Locate the cell with the specified text and output its [x, y] center coordinate. 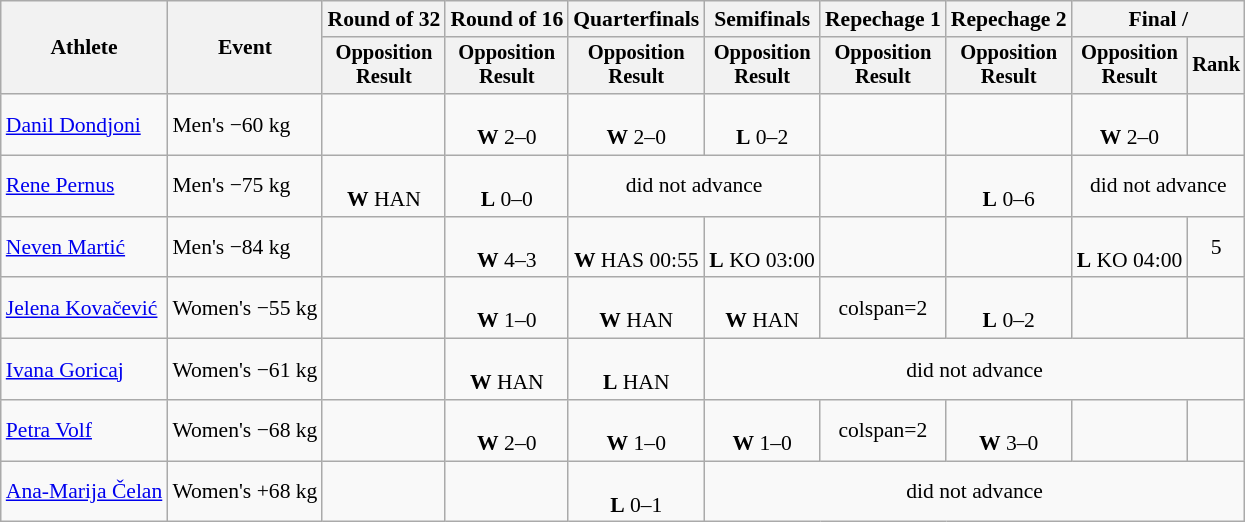
Petra Volf [84, 430]
Final / [1158, 19]
W 3–0 [1009, 430]
5 [1216, 248]
Men's −60 kg [244, 124]
Ivana Goricaj [84, 370]
L HAN [636, 370]
Danil Dondjoni [84, 124]
L KO 04:00 [1130, 248]
Jelena Kovačević [84, 308]
L 0–1 [636, 492]
Neven Martić [84, 248]
Men's −75 kg [244, 186]
W HAS 00:55 [636, 248]
Semifinals [762, 19]
Women's −61 kg [244, 370]
Men's −84 kg [244, 248]
L KO 03:00 [762, 248]
Round of 32 [384, 19]
Quarterfinals [636, 19]
Round of 16 [506, 19]
Women's −55 kg [244, 308]
Women's +68 kg [244, 492]
Repechage 2 [1009, 19]
Rene Pernus [84, 186]
Rank [1216, 66]
L 0–6 [1009, 186]
Women's −68 kg [244, 430]
W 4–3 [506, 248]
Ana-Marija Čelan [84, 492]
Repechage 1 [883, 19]
L 0–0 [506, 186]
Event [244, 48]
Athlete [84, 48]
